For the text-containing cell, return its midpoint in [X, Y] coordinate format. 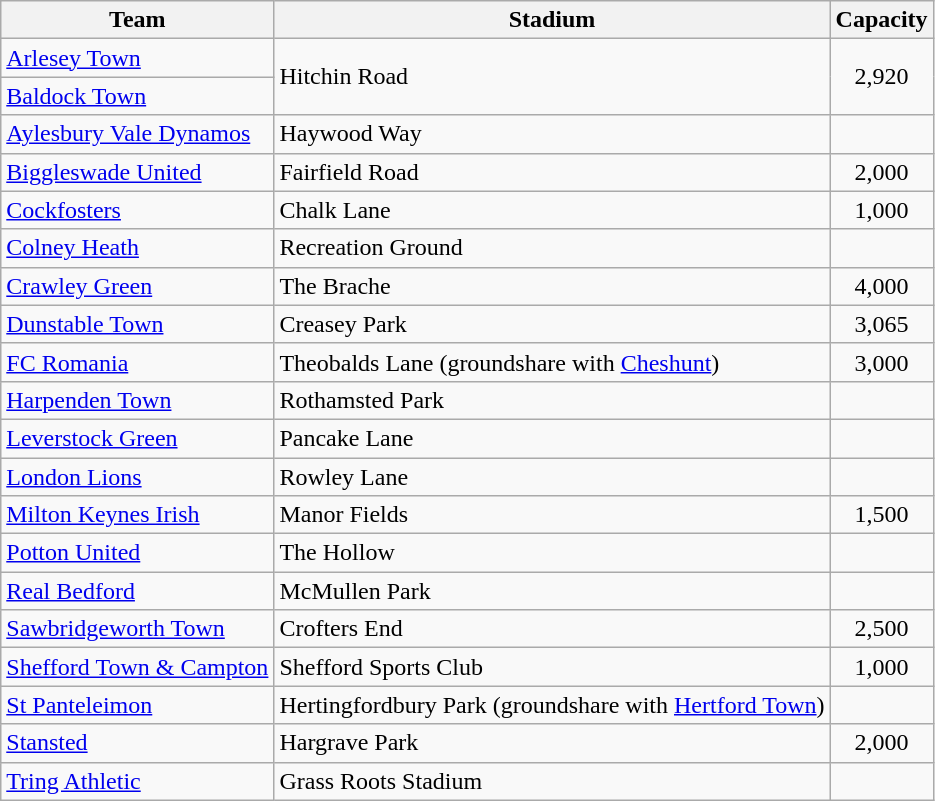
Grass Roots Stadium [552, 781]
Sawbridgeworth Town [138, 629]
Biggleswade United [138, 172]
Milton Keynes Irish [138, 515]
Creasey Park [552, 324]
Hargrave Park [552, 743]
Arlesey Town [138, 58]
Stadium [552, 20]
Capacity [882, 20]
Stansted [138, 743]
4,000 [882, 286]
Harpenden Town [138, 400]
Shefford Sports Club [552, 667]
Potton United [138, 553]
Baldock Town [138, 96]
Manor Fields [552, 515]
FC Romania [138, 362]
Aylesbury Vale Dynamos [138, 134]
2,920 [882, 77]
Cockfosters [138, 210]
2,500 [882, 629]
The Hollow [552, 553]
3,065 [882, 324]
Pancake Lane [552, 438]
Hertingfordbury Park (groundshare with Hertford Town) [552, 705]
The Brache [552, 286]
Fairfield Road [552, 172]
Team [138, 20]
Chalk Lane [552, 210]
Haywood Way [552, 134]
Tring Athletic [138, 781]
Recreation Ground [552, 248]
Rowley Lane [552, 477]
3,000 [882, 362]
Theobalds Lane (groundshare with Cheshunt) [552, 362]
London Lions [138, 477]
Rothamsted Park [552, 400]
Colney Heath [138, 248]
Shefford Town & Campton [138, 667]
Hitchin Road [552, 77]
Crawley Green [138, 286]
Real Bedford [138, 591]
Crofters End [552, 629]
McMullen Park [552, 591]
Leverstock Green [138, 438]
St Panteleimon [138, 705]
1,500 [882, 515]
Dunstable Town [138, 324]
